Extract the [x, y] coordinate from the center of the cell holding the provided text.  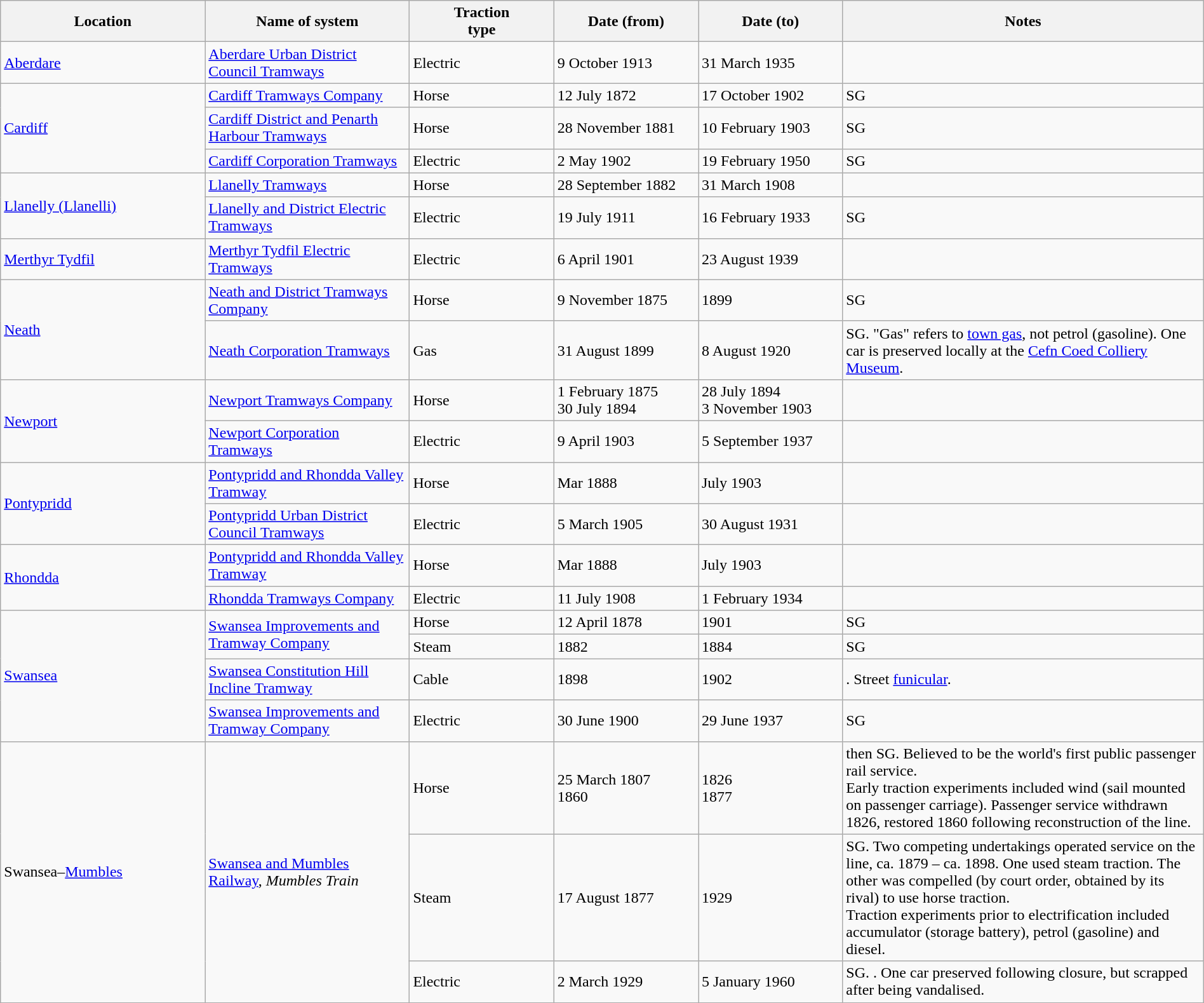
23 August 1939 [771, 259]
5 January 1960 [771, 982]
Cardiff [103, 128]
2 March 1929 [626, 982]
1929 [771, 898]
Newport [103, 421]
Pontypridd Urban District Council Tramways [307, 525]
12 July 1872 [626, 95]
Date (from) [626, 22]
18261877 [771, 788]
Rhondda [103, 578]
9 November 1875 [626, 300]
10 February 1903 [771, 128]
1899 [771, 300]
1 February 1934 [771, 598]
31 August 1899 [626, 350]
1901 [771, 623]
Gas [481, 350]
Swansea–Mumbles [103, 872]
25 March 18071860 [626, 788]
Merthyr Tydfil [103, 259]
9 April 1903 [626, 441]
31 March 1935 [771, 62]
Neath and District Tramways Company [307, 300]
17 August 1877 [626, 898]
11 July 1908 [626, 598]
Newport Corporation Tramways [307, 441]
Merthyr Tydfil Electric Tramways [307, 259]
28 July 18943 November 1903 [771, 400]
12 April 1878 [626, 623]
Swansea and Mumbles Railway, Mumbles Train [307, 872]
19 July 1911 [626, 217]
28 November 1881 [626, 128]
Date (to) [771, 22]
Llanelly (Llanelli) [103, 206]
SG. "Gas" refers to town gas, not petrol (gasoline). One car is preserved locally at the Cefn Coed Colliery Museum. [1023, 350]
1 February 187530 July 1894 [626, 400]
Cable [481, 680]
Swansea [103, 676]
Cardiff Corporation Tramways [307, 161]
28 September 1882 [626, 185]
9 October 1913 [626, 62]
Notes [1023, 22]
31 March 1908 [771, 185]
8 August 1920 [771, 350]
Newport Tramways Company [307, 400]
Aberdare [103, 62]
Cardiff District and Penarth Harbour Tramways [307, 128]
1902 [771, 680]
1882 [626, 647]
Aberdare Urban District Council Tramways [307, 62]
Cardiff Tramways Company [307, 95]
. Street funicular. [1023, 680]
30 June 1900 [626, 720]
19 February 1950 [771, 161]
5 September 1937 [771, 441]
1884 [771, 647]
2 May 1902 [626, 161]
Swansea Constitution Hill Incline Tramway [307, 680]
Neath Corporation Tramways [307, 350]
Rhondda Tramways Company [307, 598]
30 August 1931 [771, 525]
Pontypridd [103, 504]
Llanelly and District Electric Tramways [307, 217]
1898 [626, 680]
Name of system [307, 22]
Neath [103, 329]
16 February 1933 [771, 217]
SG. . One car preserved following closure, but scrapped after being vandalised. [1023, 982]
5 March 1905 [626, 525]
17 October 1902 [771, 95]
29 June 1937 [771, 720]
Location [103, 22]
Tractiontype [481, 22]
Llanelly Tramways [307, 185]
6 April 1901 [626, 259]
